Output the [x, y] coordinate of the center of the cell containing the given text.  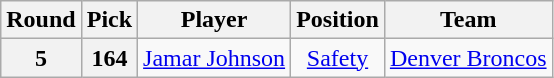
Denver Broncos [468, 58]
164 [109, 58]
Jamar Johnson [214, 58]
Position [338, 20]
Player [214, 20]
Safety [338, 58]
5 [41, 58]
Pick [109, 20]
Team [468, 20]
Round [41, 20]
